Locate the cell with the specified text and output its [X, Y] center coordinate. 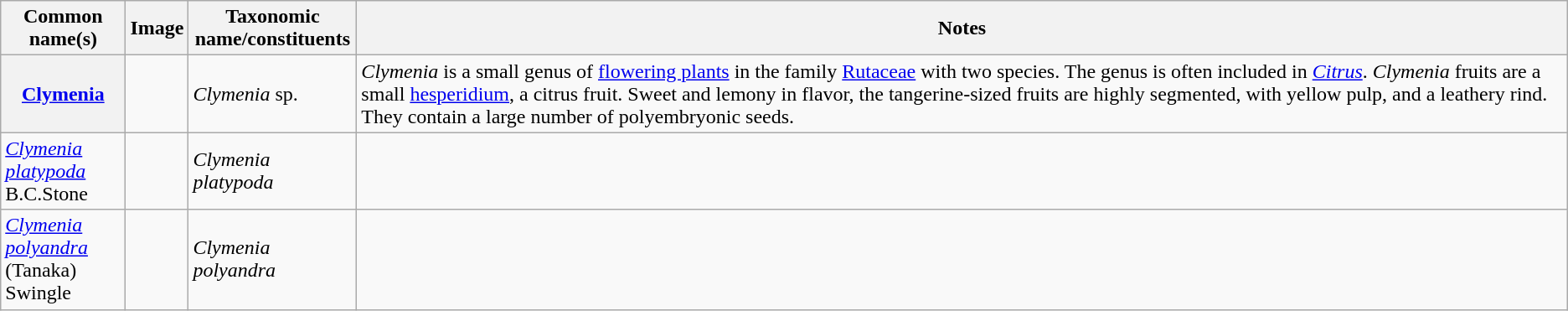
Clymenia platypoda [273, 171]
Clymenia platypodaB.C.Stone [64, 171]
Clymenia polyandra [273, 260]
Clymenia [64, 94]
Clymenia sp. [273, 94]
Notes [962, 29]
Taxonomicname/constituents [273, 29]
Image [157, 29]
Clymenia polyandra (Tanaka) Swingle [64, 260]
Commonname(s) [64, 29]
